Return [x, y] of the center of cell containing provided text 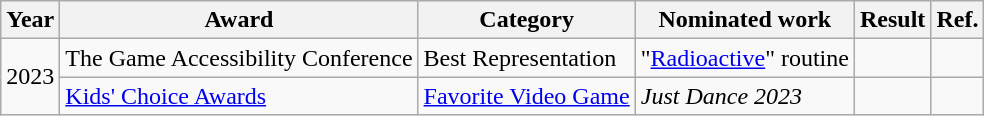
Just Dance 2023 [744, 96]
Year [30, 20]
Category [526, 20]
Ref. [958, 20]
Result [892, 20]
The Game Accessibility Conference [239, 58]
Nominated work [744, 20]
"Radioactive" routine [744, 58]
Favorite Video Game [526, 96]
Kids' Choice Awards [239, 96]
Award [239, 20]
2023 [30, 77]
Best Representation [526, 58]
